Return the (x, y) coordinate for the center point of the cell that contains the specified text.  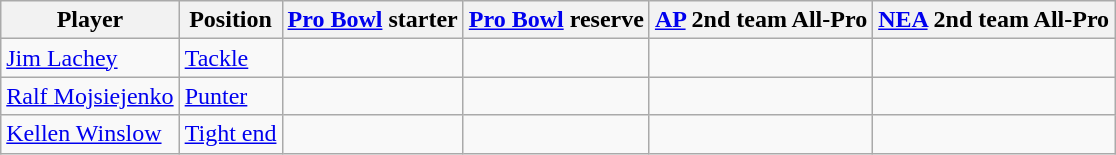
Tackle (230, 58)
Tight end (230, 134)
Punter (230, 96)
Ralf Mojsiejenko (90, 96)
Pro Bowl starter (372, 20)
Jim Lachey (90, 58)
Player (90, 20)
NEA 2nd team All-Pro (994, 20)
Pro Bowl reserve (556, 20)
Position (230, 20)
Kellen Winslow (90, 134)
AP 2nd team All-Pro (760, 20)
